Output the [x, y] coordinate of the center of the cell containing the given text.  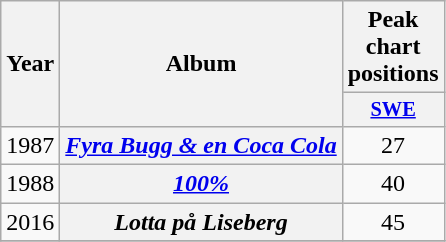
Lotta på Liseberg [201, 222]
Album [201, 64]
Fyra Bugg & en Coca Cola [201, 145]
1987 [30, 145]
SWE [393, 110]
Peak chart positions [393, 47]
100% [201, 184]
27 [393, 145]
Year [30, 64]
40 [393, 184]
1988 [30, 184]
2016 [30, 222]
45 [393, 222]
